Locate the cell with the specified text and output its (x, y) center coordinate. 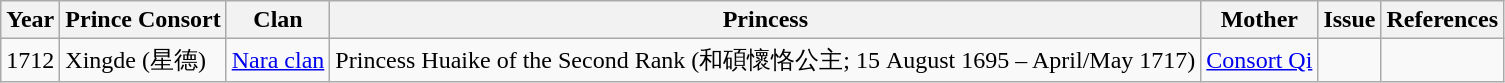
Consort Qi (1260, 60)
Year (30, 20)
Princess (766, 20)
Issue (1350, 20)
Clan (278, 20)
Xingde (星德) (143, 60)
Mother (1260, 20)
References (1442, 20)
Prince Consort (143, 20)
Nara clan (278, 60)
Princess Huaike of the Second Rank (和碩懷恪公主; 15 August 1695 – April/May 1717) (766, 60)
1712 (30, 60)
